Scan for the cell matching the given text and deliver its (x, y) coordinate at center. 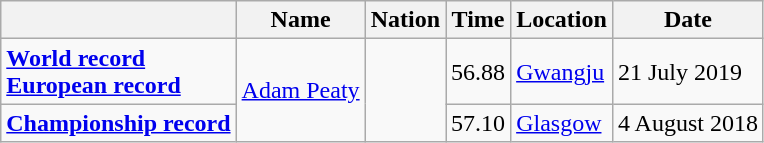
56.88 (478, 72)
Championship record (118, 123)
Time (478, 20)
Nation (405, 20)
Adam Peaty (300, 90)
57.10 (478, 123)
Date (688, 20)
Gwangju (562, 72)
Location (562, 20)
21 July 2019 (688, 72)
Name (300, 20)
World recordEuropean record (118, 72)
4 August 2018 (688, 123)
Glasgow (562, 123)
